Pinpoint the cell where the given text exists, returning its [x, y] midpoint coordinate. 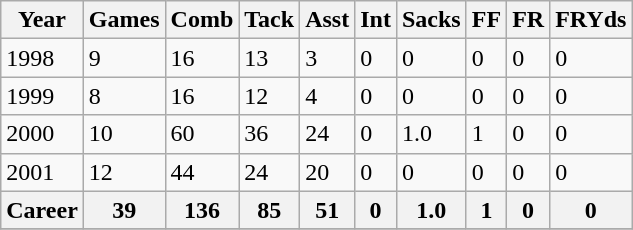
8 [124, 96]
60 [202, 134]
36 [270, 134]
Games [124, 20]
39 [124, 210]
FF [486, 20]
20 [328, 172]
2000 [42, 134]
Asst [328, 20]
Tack [270, 20]
2001 [42, 172]
44 [202, 172]
1999 [42, 96]
FRYds [591, 20]
9 [124, 58]
1998 [42, 58]
10 [124, 134]
FR [528, 20]
85 [270, 210]
Year [42, 20]
4 [328, 96]
Int [376, 20]
13 [270, 58]
Career [42, 210]
Comb [202, 20]
136 [202, 210]
51 [328, 210]
Sacks [431, 20]
3 [328, 58]
